From the cell containing the given text, extract its center point as [x, y] coordinate. 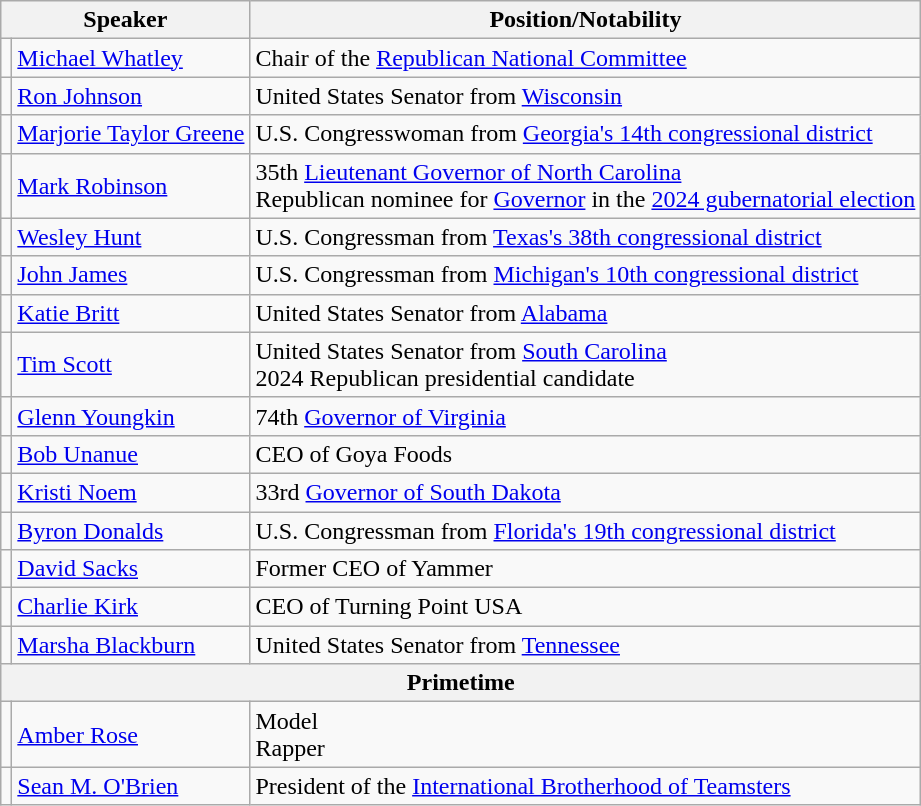
Amber Rose [131, 734]
United States Senator from South Carolina2024 Republican presidential candidate [586, 364]
Position/Notability [586, 20]
U.S. Congressman from Florida's 19th congressional district [586, 531]
United States Senator from Tennessee [586, 645]
Chair of the Republican National Committee [586, 58]
Glenn Youngkin [131, 416]
Speaker [126, 20]
33rd Governor of South Dakota [586, 492]
Bob Unanue [131, 454]
Primetime [461, 683]
ModelRapper [586, 734]
Marjorie Taylor Greene [131, 134]
U.S. Congresswoman from Georgia's 14th congressional district [586, 134]
74th Governor of Virginia [586, 416]
United States Senator from Alabama [586, 313]
President of the International Brotherhood of Teamsters [586, 786]
John James [131, 275]
Tim Scott [131, 364]
Charlie Kirk [131, 607]
Ron Johnson [131, 96]
David Sacks [131, 569]
Wesley Hunt [131, 237]
United States Senator from Wisconsin [586, 96]
CEO of Goya Foods [586, 454]
Sean M. O'Brien [131, 786]
CEO of Turning Point USA [586, 607]
Byron Donalds [131, 531]
Katie Britt [131, 313]
Former CEO of Yammer [586, 569]
U.S. Congressman from Michigan's 10th congressional district [586, 275]
35th Lieutenant Governor of North CarolinaRepublican nominee for Governor in the 2024 gubernatorial election [586, 186]
U.S. Congressman from Texas's 38th congressional district [586, 237]
Kristi Noem [131, 492]
Mark Robinson [131, 186]
Marsha Blackburn [131, 645]
Michael Whatley [131, 58]
